Locate the cell with the specified text and output its (x, y) center coordinate. 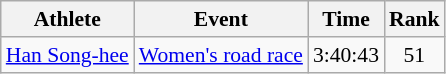
3:40:43 (346, 55)
51 (414, 55)
Han Song-hee (68, 55)
Time (346, 19)
Athlete (68, 19)
Event (221, 19)
Women's road race (221, 55)
Rank (414, 19)
